From the cell containing the given text, extract its center point as [X, Y] coordinate. 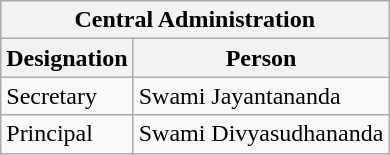
Principal [67, 134]
Swami Jayantananda [261, 96]
Secretary [67, 96]
Central Administration [195, 20]
Person [261, 58]
Designation [67, 58]
Swami Divyasudhananda [261, 134]
